Determine the (X, Y) coordinate at the center of the cell enclosing the given text.  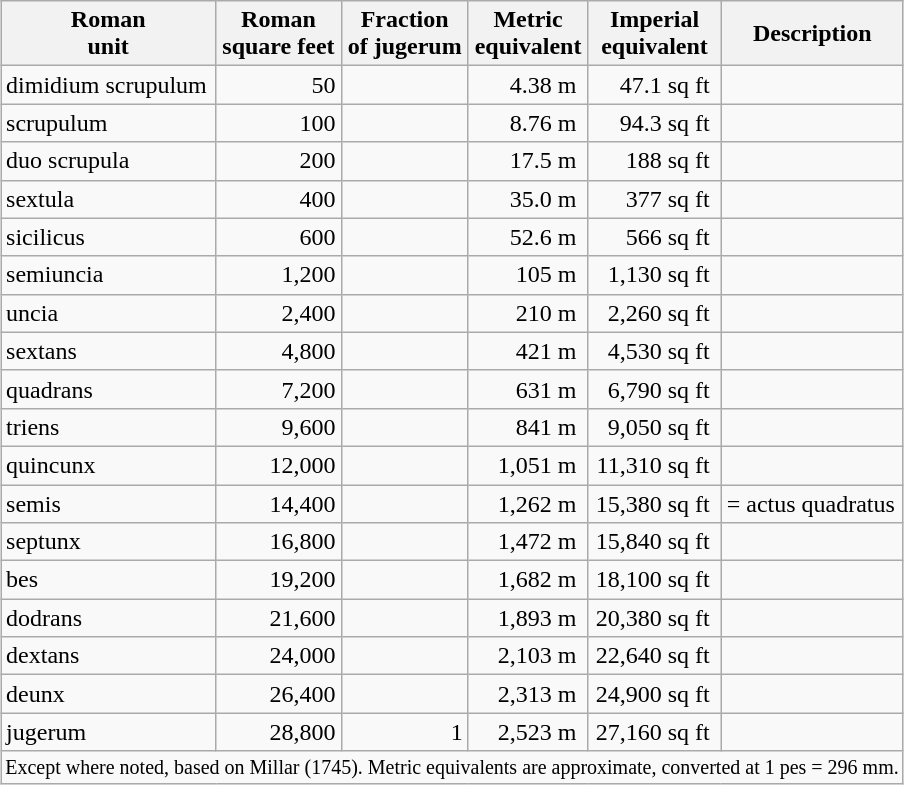
1,682 m (528, 580)
22,640 sq ft (654, 656)
7,200 (278, 389)
dextans (108, 656)
1 (404, 732)
2,103 m (528, 656)
1,130 sq ft (654, 275)
Romanunit (108, 34)
11,310 sq ft (654, 465)
uncia (108, 313)
8.76 m (528, 123)
2,523 m (528, 732)
semis (108, 503)
14,400 (278, 503)
24,000 (278, 656)
sicilicus (108, 237)
1,051 m (528, 465)
24,900 sq ft (654, 694)
4.38 m (528, 85)
94.3 sq ft (654, 123)
1,262 m (528, 503)
= actus quadratus (812, 503)
19,200 (278, 580)
52.6 m (528, 237)
28,800 (278, 732)
Imperialequivalent (654, 34)
47.1 sq ft (654, 85)
1,472 m (528, 542)
20,380 sq ft (654, 618)
200 (278, 161)
scrupulum (108, 123)
210 m (528, 313)
27,160 sq ft (654, 732)
sextula (108, 199)
631 m (528, 389)
9,050 sq ft (654, 427)
dimidium scrupulum (108, 85)
16,800 (278, 542)
septunx (108, 542)
quincunx (108, 465)
semiuncia (108, 275)
2,260 sq ft (654, 313)
377 sq ft (654, 199)
Romansquare feet (278, 34)
12,000 (278, 465)
2,400 (278, 313)
15,840 sq ft (654, 542)
400 (278, 199)
Description (812, 34)
deunx (108, 694)
26,400 (278, 694)
50 (278, 85)
quadrans (108, 389)
9,600 (278, 427)
bes (108, 580)
1,893 m (528, 618)
duo scrupula (108, 161)
sextans (108, 351)
4,800 (278, 351)
35.0 m (528, 199)
188 sq ft (654, 161)
100 (278, 123)
17.5 m (528, 161)
4,530 sq ft (654, 351)
triens (108, 427)
421 m (528, 351)
600 (278, 237)
dodrans (108, 618)
6,790 sq ft (654, 389)
Metricequivalent (528, 34)
105 m (528, 275)
Fractionof jugerum (404, 34)
566 sq ft (654, 237)
Except where noted, based on Millar (1745). Metric equivalents are approximate, converted at 1 pes = 296 mm. (452, 768)
jugerum (108, 732)
15,380 sq ft (654, 503)
1,200 (278, 275)
18,100 sq ft (654, 580)
841 m (528, 427)
2,313 m (528, 694)
21,600 (278, 618)
